Find where the given text appears and provide that cell's center as [x, y] coordinate. 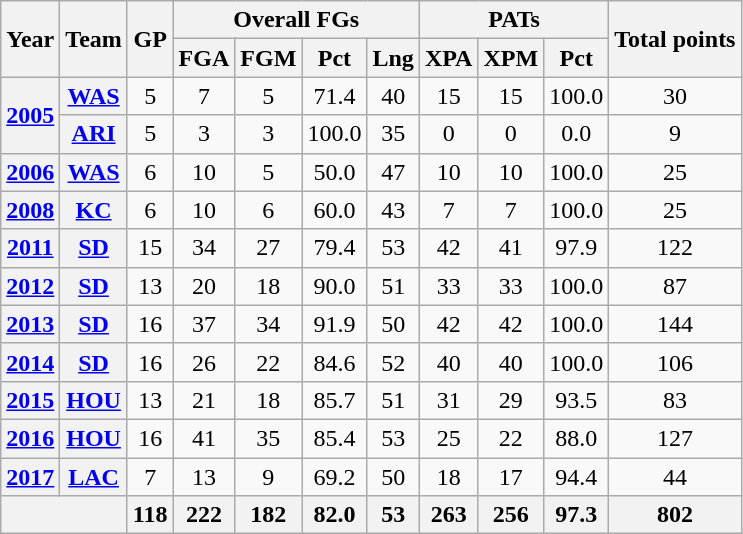
KC [94, 210]
Team [94, 39]
FGA [204, 58]
84.6 [334, 362]
2008 [30, 210]
52 [393, 362]
FGM [268, 58]
Lng [393, 58]
0.0 [576, 134]
85.7 [334, 400]
26 [204, 362]
85.4 [334, 438]
87 [675, 286]
2014 [30, 362]
69.2 [334, 477]
27 [268, 248]
Total points [675, 39]
2005 [30, 115]
60.0 [334, 210]
20 [204, 286]
802 [675, 515]
43 [393, 210]
44 [675, 477]
31 [448, 400]
37 [204, 324]
263 [448, 515]
LAC [94, 477]
2016 [30, 438]
122 [675, 248]
88.0 [576, 438]
Overall FGs [296, 20]
97.3 [576, 515]
118 [150, 515]
47 [393, 172]
182 [268, 515]
GP [150, 39]
17 [511, 477]
29 [511, 400]
127 [675, 438]
2011 [30, 248]
93.5 [576, 400]
97.9 [576, 248]
90.0 [334, 286]
2017 [30, 477]
222 [204, 515]
2006 [30, 172]
106 [675, 362]
79.4 [334, 248]
2012 [30, 286]
2015 [30, 400]
21 [204, 400]
91.9 [334, 324]
83 [675, 400]
144 [675, 324]
XPM [511, 58]
Year [30, 39]
71.4 [334, 96]
2013 [30, 324]
XPA [448, 58]
50.0 [334, 172]
ARI [94, 134]
256 [511, 515]
82.0 [334, 515]
94.4 [576, 477]
30 [675, 96]
PATs [514, 20]
